Output the (X, Y) coordinate of the center of the cell containing the given text.  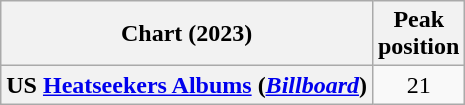
Peak position (418, 34)
US Heatseekers Albums (Billboard) (187, 85)
Chart (2023) (187, 34)
21 (418, 85)
